Capture the cell that displays the provided text and extract its (X, Y) central coordinate. 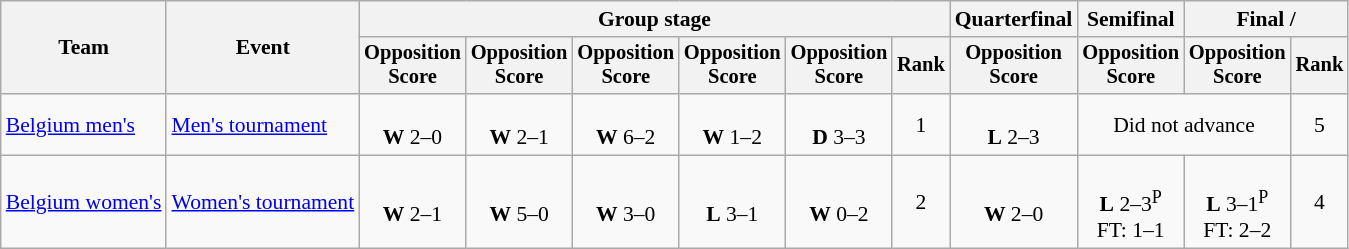
D 3–3 (840, 124)
Did not advance (1184, 124)
Group stage (654, 19)
Team (84, 48)
2 (921, 202)
Final / (1266, 19)
5 (1320, 124)
Event (262, 48)
W 0–2 (840, 202)
Belgium men's (84, 124)
Belgium women's (84, 202)
W 1–2 (732, 124)
1 (921, 124)
L 2–3 (1014, 124)
Women's tournament (262, 202)
L 2–3PFT: 1–1 (1130, 202)
L 3–1 (732, 202)
Quarterfinal (1014, 19)
4 (1320, 202)
W 5–0 (520, 202)
L 3–1PFT: 2–2 (1238, 202)
Men's tournament (262, 124)
Semifinal (1130, 19)
W 6–2 (626, 124)
W 3–0 (626, 202)
